Locate the cell with the specified text and output its (X, Y) center coordinate. 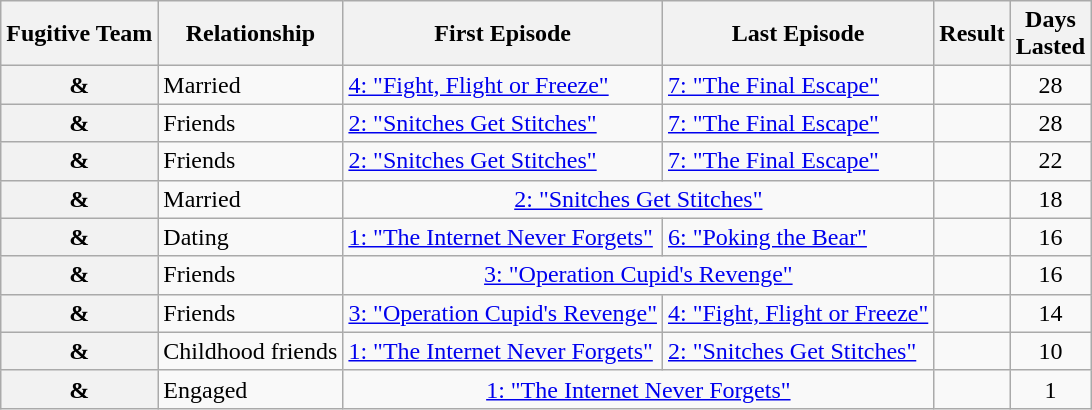
1 (1050, 389)
Engaged (250, 389)
Relationship (250, 34)
22 (1050, 161)
18 (1050, 199)
14 (1050, 313)
10 (1050, 351)
Dating (250, 237)
Childhood friends (250, 351)
DaysLasted (1050, 34)
6: "Poking the Bear" (798, 237)
Fugitive Team (80, 34)
Last Episode (798, 34)
First Episode (503, 34)
Result (972, 34)
